Provide the (x, y) coordinate of the cell's center where the given text is located.  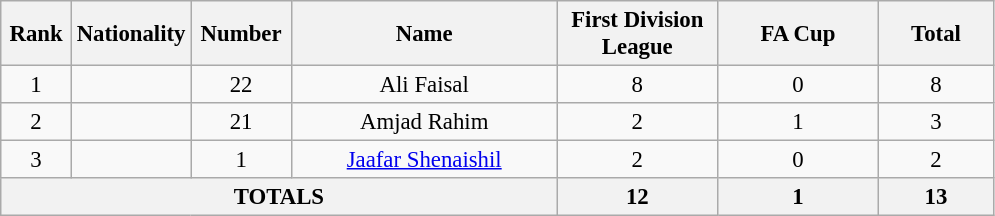
13 (936, 197)
Rank (36, 34)
Nationality (130, 34)
TOTALS (279, 197)
Amjad Rahim (424, 122)
First Division League (638, 34)
Name (424, 34)
21 (242, 122)
Ali Faisal (424, 85)
22 (242, 85)
Jaafar Shenaishil (424, 160)
Total (936, 34)
FA Cup (798, 34)
12 (638, 197)
Number (242, 34)
